Output the [x, y] coordinate of the center of the cell containing the given text.  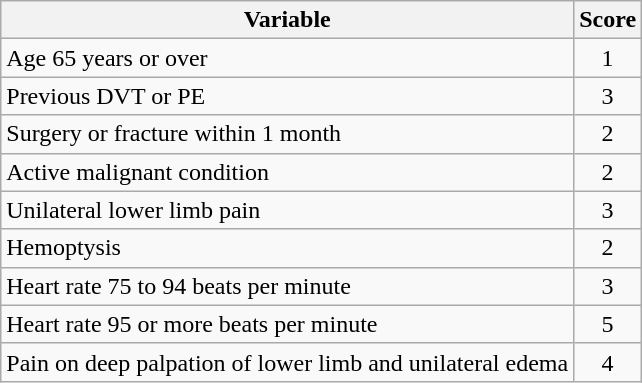
Unilateral lower limb pain [288, 210]
Pain on deep palpation of lower limb and unilateral edema [288, 362]
Variable [288, 20]
1 [608, 58]
Active malignant condition [288, 172]
Heart rate 75 to 94 beats per minute [288, 286]
Age 65 years or over [288, 58]
Heart rate 95 or more beats per minute [288, 324]
Hemoptysis [288, 248]
5 [608, 324]
Score [608, 20]
Surgery or fracture within 1 month [288, 134]
Previous DVT or PE [288, 96]
4 [608, 362]
